Scan for the cell matching the given text and deliver its (X, Y) coordinate at center. 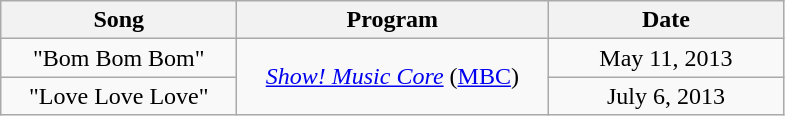
Program (392, 20)
Song (119, 20)
July 6, 2013 (666, 96)
Show! Music Core (MBC) (392, 77)
May 11, 2013 (666, 58)
"Bom Bom Bom" (119, 58)
"Love Love Love" (119, 96)
Date (666, 20)
